From the cell containing the given text, extract its center point as (x, y) coordinate. 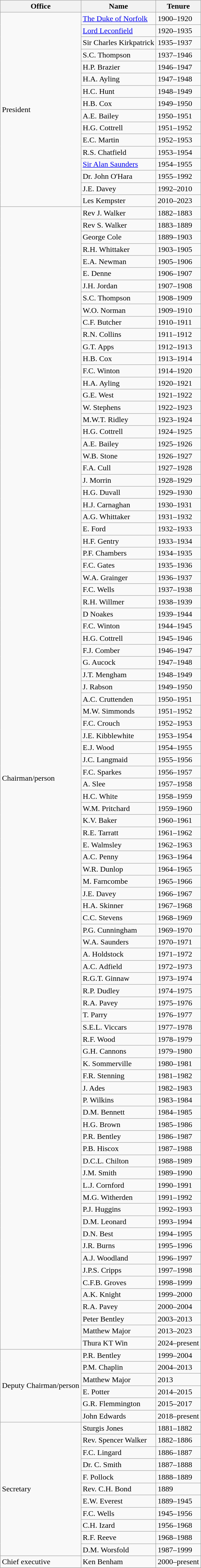
J.R. Burns (119, 1246)
Sir Charles Kirkpatrick (119, 43)
1978–1979 (178, 1039)
1933–1934 (178, 541)
1912–1913 (178, 346)
1987–1999 (178, 1550)
A.C. Adfield (119, 966)
1968–1969 (178, 918)
Chairman/person (41, 778)
1983–1984 (178, 1100)
J.E. Kibblewhite (119, 735)
1939–1944 (178, 614)
R.N. Collins (119, 334)
1961–1962 (178, 833)
D.M. Bennett (119, 1112)
R.F. Wood (119, 1039)
1889–1945 (178, 1501)
R.F. Reeve (119, 1538)
E.J. Wood (119, 748)
Rev S. Walker (119, 225)
2010–2023 (178, 201)
1999–2000 (178, 1294)
M. Farncombe (119, 881)
1957–1958 (178, 784)
1889 (178, 1489)
1944–1945 (178, 626)
1980–1981 (178, 1064)
J. Morrin (119, 480)
1956–1968 (178, 1526)
F.C. Sparkes (119, 772)
1968–1988 (178, 1538)
J.T. Mengham (119, 675)
H.F. Gentry (119, 541)
E.A. Newman (119, 261)
1928–1929 (178, 480)
1920–1921 (178, 383)
1886–1887 (178, 1452)
P. Wilkins (119, 1100)
1994–1995 (178, 1234)
1936–1937 (178, 578)
2000–2004 (178, 1307)
1905–1906 (178, 261)
G. Aucock (119, 663)
2003–2013 (178, 1319)
1963–1964 (178, 857)
1930–1931 (178, 504)
H.P. Brazier (119, 67)
Lord Leconfield (119, 31)
A.J. Woodland (119, 1258)
1990–1991 (178, 1185)
S.E.L. Viccars (119, 1027)
D.M. Worsfold (119, 1550)
D.N. Best (119, 1234)
G.R. Flemmington (119, 1404)
M.W.T. Ridley (119, 420)
1997–1998 (178, 1270)
R.S. Chatfield (119, 152)
1986–1987 (178, 1137)
1934–1935 (178, 553)
C.C. Stevens (119, 918)
1960–1961 (178, 821)
Ken Benham (119, 1562)
1907–1908 (178, 286)
1965–1966 (178, 881)
2014–2015 (178, 1392)
Tenure (178, 6)
1927–1928 (178, 468)
2018–present (178, 1416)
F.R. Stenning (119, 1076)
1900–1920 (178, 19)
1932–1933 (178, 529)
1935–1937 (178, 43)
1945–1956 (178, 1513)
1959–1960 (178, 808)
T. Parry (119, 1015)
1988–1989 (178, 1161)
2015–2017 (178, 1404)
1929–1930 (178, 492)
C.F. Butcher (119, 322)
The Duke of Norfolk (119, 19)
2013 (178, 1380)
Dr. C. Smith (119, 1465)
A. Slee (119, 784)
1882–1883 (178, 213)
1999–2004 (178, 1355)
W.B. Stone (119, 456)
D Noakes (119, 614)
1973–1974 (178, 979)
1981–1982 (178, 1076)
E. Ford (119, 529)
1921–1922 (178, 395)
A.K. Knight (119, 1294)
C.H. Izard (119, 1526)
1908–1909 (178, 298)
P.G. Cunningham (119, 930)
1888–1889 (178, 1477)
F.C. Gates (119, 565)
H.A. Skinner (119, 905)
P.F. Chambers (119, 553)
1972–1973 (178, 966)
Dr. John O'Hara (119, 177)
1984–1985 (178, 1112)
1982–1983 (178, 1088)
1989–1990 (178, 1173)
M.G. Witherden (119, 1197)
1991–1992 (178, 1197)
F.C. Crouch (119, 723)
W. Stephens (119, 407)
Name (119, 6)
2004–2013 (178, 1367)
H.C. Hunt (119, 91)
H.J. Carnaghan (119, 504)
P.J. Huggins (119, 1209)
1998–1999 (178, 1282)
1914–1920 (178, 371)
1935–1936 (178, 565)
W.M. Pritchard (119, 808)
Secretary (41, 1489)
A.G. Whittaker (119, 517)
W.A. Saunders (119, 942)
1976–1977 (178, 1015)
1964–1965 (178, 869)
1966–1967 (178, 893)
W.A. Grainger (119, 578)
1979–1980 (178, 1051)
R.H. Whittaker (119, 249)
1955–1992 (178, 177)
Chief executive (41, 1562)
L.J. Cornford (119, 1185)
A.C. Cruttenden (119, 699)
1937–1938 (178, 590)
Sturgis Jones (119, 1428)
Rev. C.H. Bond (119, 1489)
H.G. Brown (119, 1124)
1975–1976 (178, 1003)
A.C. Penny (119, 857)
Peter Bentley (119, 1319)
1962–1963 (178, 845)
G.H. Cannons (119, 1051)
Office (41, 6)
President (41, 110)
1955–1956 (178, 760)
1920–1935 (178, 31)
M.W. Simmonds (119, 711)
2013–2023 (178, 1331)
1923–1924 (178, 420)
F.C. Lingard (119, 1452)
R.G.T. Ginnaw (119, 979)
1995–1996 (178, 1246)
W.O. Norman (119, 310)
E.W. Everest (119, 1501)
E. Potter (119, 1392)
1909–1910 (178, 310)
F. Pollock (119, 1477)
1931–1932 (178, 517)
1958–1959 (178, 796)
H.C. White (119, 796)
J.P.S. Cripps (119, 1270)
1987–1988 (178, 1149)
1937–1946 (178, 55)
K.V. Baker (119, 821)
Rev. Spencer Walker (119, 1440)
2024–present (178, 1343)
1922–1923 (178, 407)
1926–1927 (178, 456)
E. Walmsley (119, 845)
1969–1970 (178, 930)
Thura KT Win (119, 1343)
1938–1939 (178, 602)
1903–1905 (178, 249)
G.T. Apps (119, 346)
1911–1912 (178, 334)
F.J. Comber (119, 650)
1887–1888 (178, 1465)
K. Sommerville (119, 1064)
1992–1993 (178, 1209)
J.M. Smith (119, 1173)
W.R. Dunlop (119, 869)
1906–1907 (178, 274)
1925–1926 (178, 444)
1974–1975 (178, 991)
E. Denne (119, 274)
1992–2010 (178, 189)
J. Ades (119, 1088)
1889–1903 (178, 237)
1996–1997 (178, 1258)
1985–1986 (178, 1124)
R.E. Tarratt (119, 833)
P.B. Hiscox (119, 1149)
1977–1978 (178, 1027)
1883–1889 (178, 225)
D.M. Leonard (119, 1222)
Deputy Chairman/person (41, 1386)
1956–1957 (178, 772)
1971–1972 (178, 954)
1993–1994 (178, 1222)
J. Rabson (119, 687)
F.A. Cull (119, 468)
John Edwards (119, 1416)
1910–1911 (178, 322)
J.C. Langmaid (119, 760)
A. Holdstock (119, 954)
1882–1886 (178, 1440)
George Cole (119, 237)
1967–1968 (178, 905)
P.M. Chaplin (119, 1367)
E.C. Martin (119, 140)
1924–1925 (178, 432)
Rev J. Walker (119, 213)
Sir Alan Saunders (119, 164)
H.G. Duvall (119, 492)
1970–1971 (178, 942)
2000–present (178, 1562)
J.H. Jordan (119, 286)
C.F.B. Groves (119, 1282)
1913–1914 (178, 359)
D.C.L. Chilton (119, 1161)
G.E. West (119, 395)
1881–1882 (178, 1428)
R.H. Willmer (119, 602)
1945–1946 (178, 638)
Les Kempster (119, 201)
R.P. Dudley (119, 991)
